Search for the cell housing the specified text and yield its (X, Y) center coordinate. 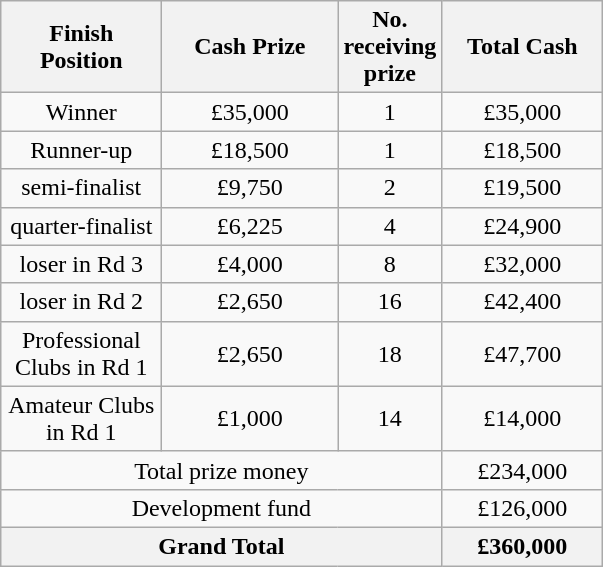
Winner (82, 112)
16 (390, 302)
18 (390, 354)
£4,000 (250, 264)
Cash Prize (250, 47)
loser in Rd 2 (82, 302)
No. receiving prize (390, 47)
Amateur Clubs in Rd 1 (82, 418)
£126,000 (522, 508)
Development fund (222, 508)
Total Cash (522, 47)
Grand Total (222, 546)
Professional Clubs in Rd 1 (82, 354)
£24,900 (522, 226)
2 (390, 188)
£32,000 (522, 264)
loser in Rd 3 (82, 264)
semi-finalist (82, 188)
£47,700 (522, 354)
14 (390, 418)
£234,000 (522, 470)
Runner-up (82, 150)
£42,400 (522, 302)
£19,500 (522, 188)
Finish Position (82, 47)
quarter-finalist (82, 226)
£6,225 (250, 226)
£360,000 (522, 546)
8 (390, 264)
4 (390, 226)
£1,000 (250, 418)
£9,750 (250, 188)
£14,000 (522, 418)
Total prize money (222, 470)
